Detect which cell encompasses the target text, then output its (x, y) center coordinate. 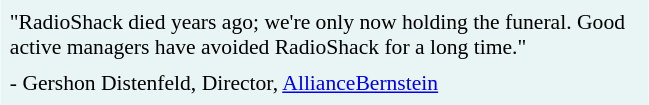
"RadioShack died years ago; we're only now holding the funeral. Good active managers have avoided RadioShack for a long time." (324, 35)
- Gershon Distenfeld, Director, AllianceBernstein (324, 83)
